Extract the [X, Y] coordinate from the center of the cell holding the provided text.  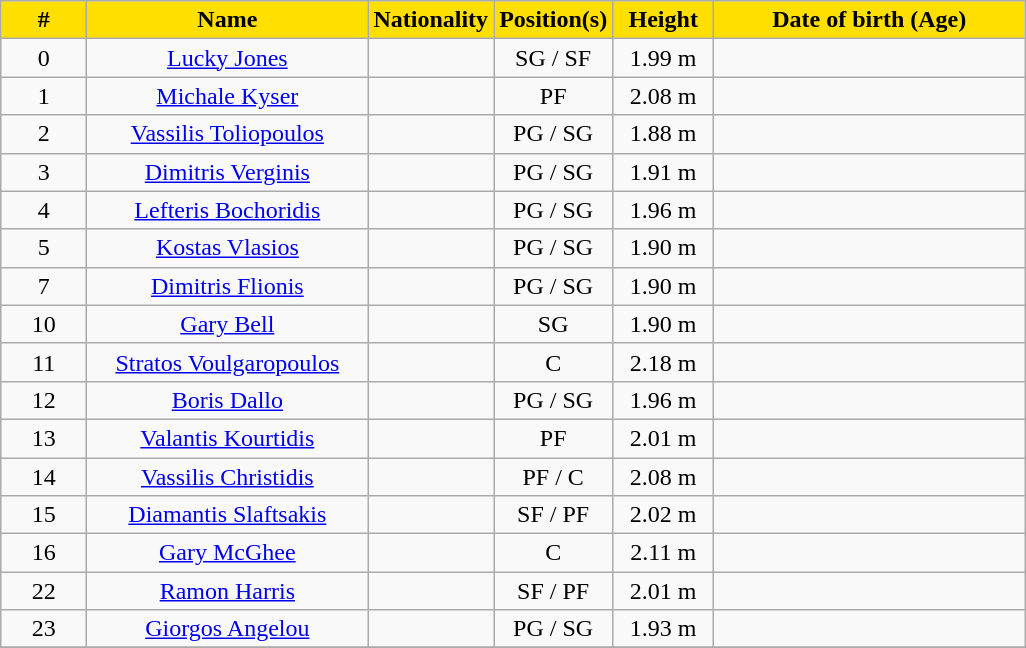
Name [228, 20]
Vassilis Christidis [228, 477]
Lucky Jones [228, 58]
2 [44, 134]
16 [44, 553]
Ramon Harris [228, 591]
Gary McGhee [228, 553]
Diamantis Slaftsakis [228, 515]
Vassilis Toliopoulos [228, 134]
4 [44, 210]
Dimitris Verginis [228, 172]
2.11 m [664, 553]
Height [664, 20]
Valantis Kourtidis [228, 438]
22 [44, 591]
23 [44, 629]
14 [44, 477]
13 [44, 438]
PF / C [554, 477]
5 [44, 248]
2.02 m [664, 515]
1.91 m [664, 172]
10 [44, 324]
Position(s) [554, 20]
Dimitris Flionis [228, 286]
Boris Dallo [228, 400]
Gary Bell [228, 324]
11 [44, 362]
3 [44, 172]
Michale Kyser [228, 96]
Nationality [431, 20]
Lefteris Bochoridis [228, 210]
1.88 m [664, 134]
Stratos Voulgaropoulos [228, 362]
Kostas Vlasios [228, 248]
0 [44, 58]
15 [44, 515]
1.93 m [664, 629]
1.99 m [664, 58]
2.18 m [664, 362]
1 [44, 96]
Giorgos Angelou [228, 629]
12 [44, 400]
SG / SF [554, 58]
7 [44, 286]
Date of birth (Age) [870, 20]
# [44, 20]
SG [554, 324]
